Return (X, Y) of the center of cell containing provided text 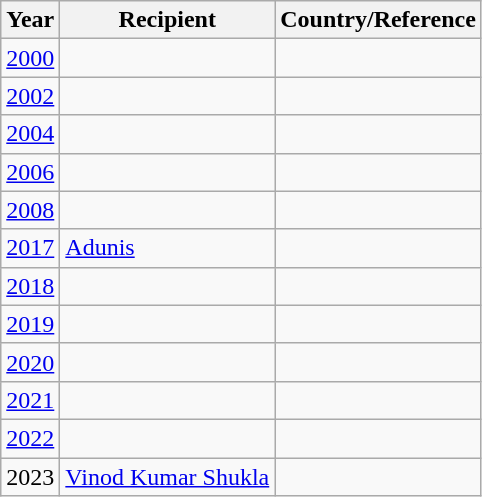
2023 (30, 477)
2019 (30, 324)
Recipient (168, 20)
2022 (30, 438)
2002 (30, 96)
Year (30, 20)
2008 (30, 210)
Country/Reference (378, 20)
2017 (30, 248)
2000 (30, 58)
Vinod Kumar Shukla (168, 477)
2021 (30, 400)
2004 (30, 134)
2006 (30, 172)
2018 (30, 286)
Adunis (168, 248)
2020 (30, 362)
